Identify which cell holds the provided text, then report its [x, y] central coordinate. 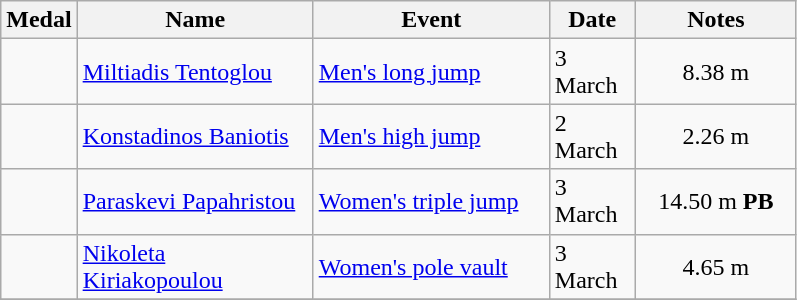
Event [431, 20]
Nikoleta Kiriakopoulou [195, 266]
2.26 m [716, 136]
8.38 m [716, 72]
Paraskevi Papahristou [195, 202]
Name [195, 20]
Notes [716, 20]
14.50 m PB [716, 202]
Miltiadis Tentoglou [195, 72]
Date [592, 20]
Medal [39, 20]
4.65 m [716, 266]
Men's high jump [431, 136]
Men's long jump [431, 72]
Women's triple jump [431, 202]
Konstadinos Baniotis [195, 136]
2 March [592, 136]
Women's pole vault [431, 266]
